Return (X, Y) of the center of cell containing provided text 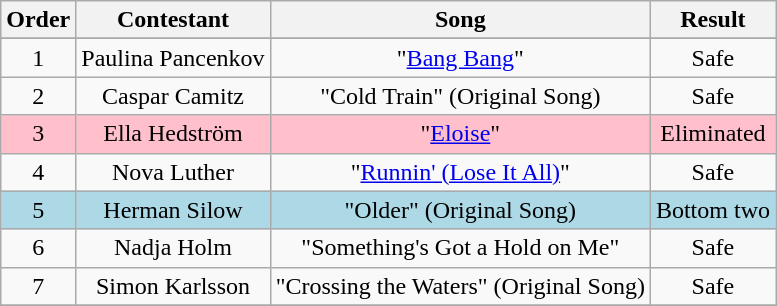
Bottom two (712, 210)
"Eloise" (460, 134)
Nova Luther (173, 172)
Caspar Camitz (173, 96)
Result (712, 20)
"Older" (Original Song) (460, 210)
Nadja Holm (173, 248)
7 (38, 286)
Order (38, 20)
"Bang Bang" (460, 58)
Paulina Pancenkov (173, 58)
1 (38, 58)
"Something's Got a Hold on Me" (460, 248)
5 (38, 210)
Contestant (173, 20)
3 (38, 134)
6 (38, 248)
"Cold Train" (Original Song) (460, 96)
4 (38, 172)
Herman Silow (173, 210)
Ella Hedström (173, 134)
Song (460, 20)
Simon Karlsson (173, 286)
"Crossing the Waters" (Original Song) (460, 286)
2 (38, 96)
Eliminated (712, 134)
"Runnin' (Lose It All)" (460, 172)
